Find where the given text appears and provide that cell's center as (x, y) coordinate. 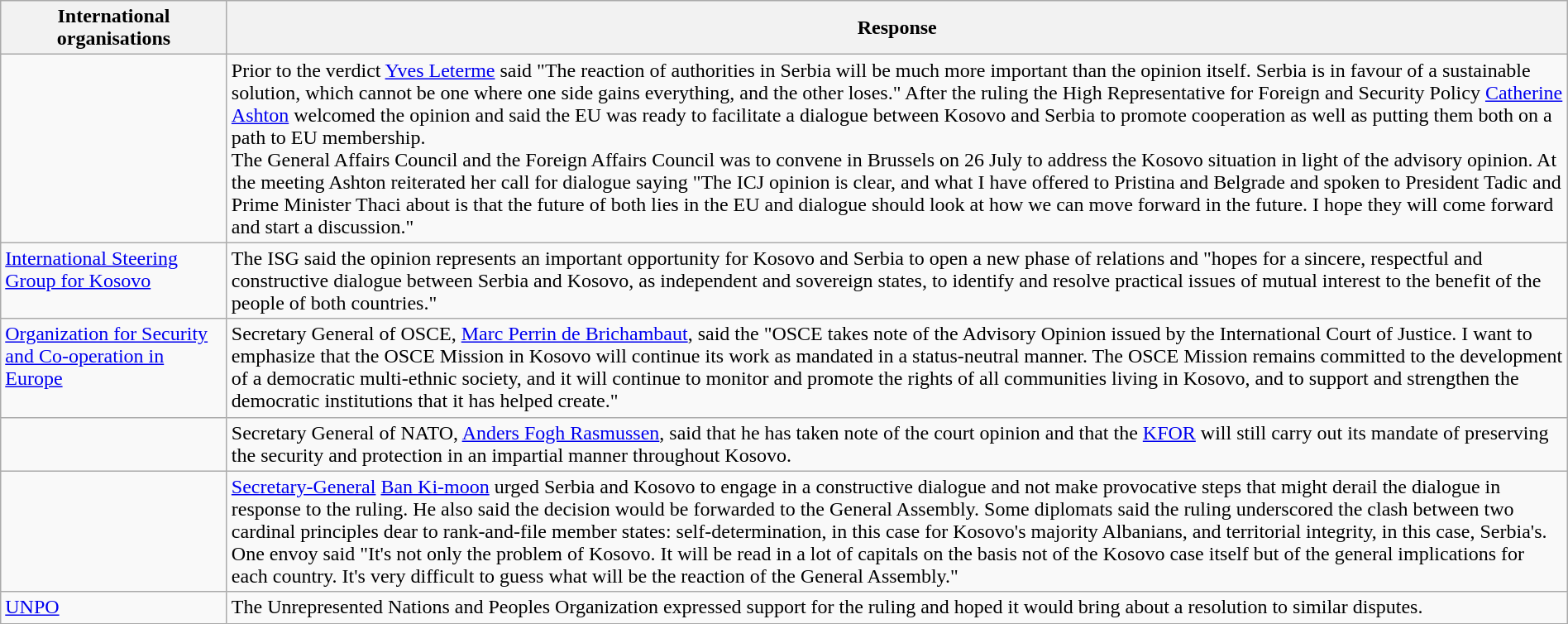
Organization for Security and Co-operation in Europe (114, 367)
The Unrepresented Nations and Peoples Organization expressed support for the ruling and hoped it would bring about a resolution to similar disputes. (896, 607)
International organisations (114, 28)
International Steering Group for Kosovo (114, 281)
UNPO (114, 607)
Response (896, 28)
